Output the (x, y) coordinate of the center of the cell containing the given text.  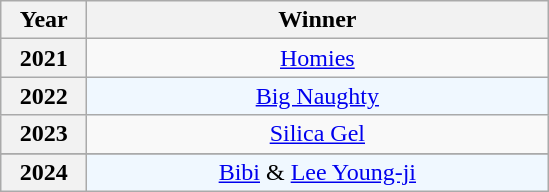
2024 (44, 172)
Winner (318, 20)
Year (44, 20)
Silica Gel (318, 134)
2022 (44, 96)
2021 (44, 58)
Bibi & Lee Young-ji (318, 172)
2023 (44, 134)
Homies (318, 58)
Big Naughty (318, 96)
